Return (X, Y) of the center of cell containing provided text 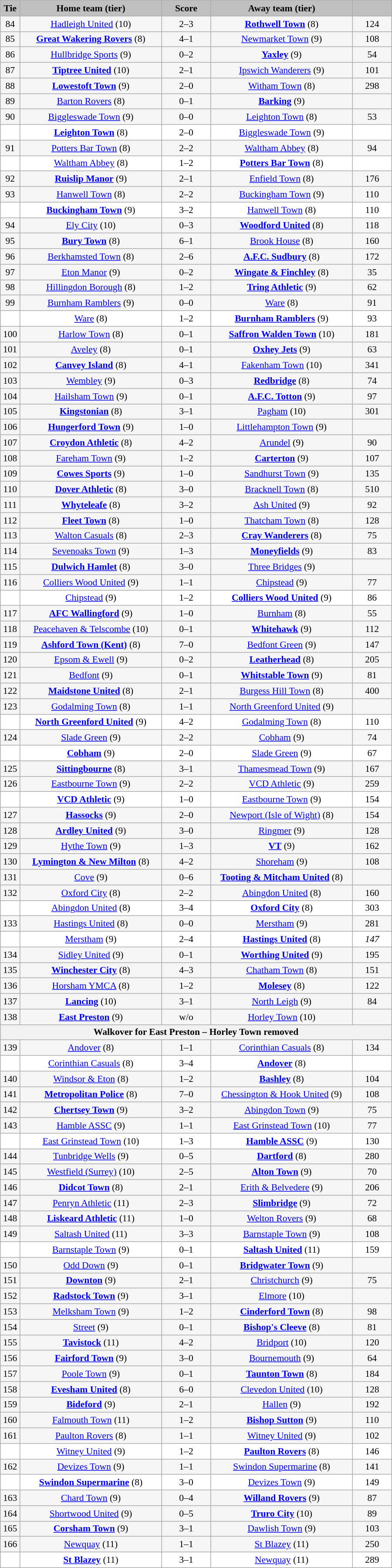
152 (10, 1296)
Metropolitan Police (8) (91, 1095)
Tavistock (11) (91, 1343)
Hillingdon Borough (8) (91, 287)
111 (10, 505)
Tring Athletic (9) (282, 287)
Penryn Athletic (11) (91, 1203)
Ipswich Wanderers (9) (282, 71)
Redbridge (8) (282, 381)
Bideford (9) (91, 1405)
Horley Town (10) (282, 1017)
Downton (9) (91, 1281)
Barton Rovers (8) (91, 101)
114 (10, 551)
115 (10, 567)
2–4 (186, 939)
Cowes Sports (9) (91, 474)
Fleet Town (8) (91, 520)
129 (10, 846)
161 (10, 1436)
Cray Wanderers (8) (282, 536)
164 (10, 1514)
35 (372, 272)
280 (372, 1156)
Pagham (10) (282, 412)
Cove (9) (91, 877)
Leatherhead (8) (282, 660)
Dulwich Hamlet (8) (91, 567)
Bournemouth (9) (282, 1358)
Ringmer (9) (282, 831)
Whyteleafe (8) (91, 505)
Fakenham Town (10) (282, 365)
Street (9) (91, 1327)
88 (10, 86)
Ruislip Manor (9) (91, 179)
AFC Wallingford (9) (91, 614)
Sittingbourne (8) (91, 769)
Tooting & Mitcham United (8) (282, 877)
117 (10, 614)
Epsom & Ewell (9) (91, 660)
158 (10, 1389)
400 (372, 691)
Bedfont (9) (91, 676)
6–0 (186, 1389)
165 (10, 1529)
Shoreham (9) (282, 862)
Croydon Athletic (8) (91, 443)
142 (10, 1110)
2–6 (186, 257)
181 (372, 334)
Dartford (8) (282, 1156)
63 (372, 350)
Maidstone United (8) (91, 691)
Fairford Town (9) (91, 1358)
Lymington & New Milton (8) (91, 862)
139 (10, 1048)
Falmouth Town (11) (91, 1420)
67 (372, 753)
Hythe Town (9) (91, 846)
Thatcham Town (8) (282, 520)
East Preston (9) (91, 1017)
Witham Town (8) (282, 86)
Moneyfields (9) (282, 551)
Barking (9) (282, 101)
Hallen (9) (282, 1405)
303 (372, 908)
Melksham Town (9) (91, 1312)
Willand Rovers (9) (282, 1498)
145 (10, 1172)
205 (372, 660)
Hassocks (9) (91, 815)
Bridport (10) (282, 1343)
Sidley United (9) (91, 955)
VT (9) (282, 846)
163 (10, 1498)
Bedfont Green (9) (282, 645)
136 (10, 986)
Rothwell Town (8) (282, 24)
Bishop Sutton (9) (282, 1420)
119 (10, 645)
Dover Athletic (8) (91, 490)
Liskeard Athletic (11) (91, 1219)
Saffron Walden Town (10) (282, 334)
Molesey (8) (282, 986)
0–6 (186, 877)
72 (372, 1203)
68 (372, 1219)
Erith & Belvedere (9) (282, 1188)
109 (10, 474)
106 (10, 427)
Windsor & Eton (8) (91, 1079)
99 (10, 303)
192 (372, 1405)
Dawlish Town (9) (282, 1529)
Woodford United (8) (282, 226)
Abingdon Town (9) (282, 1110)
Alton Town (9) (282, 1172)
62 (372, 287)
206 (372, 1188)
148 (10, 1219)
132 (10, 893)
Didcot Town (8) (91, 1188)
Lancing (10) (91, 1001)
Hadleigh United (10) (91, 24)
Brook House (8) (282, 241)
Fareham Town (9) (91, 458)
150 (10, 1265)
Whitstable Town (9) (282, 676)
w/o (186, 1017)
Walton Casuals (8) (91, 536)
Tiptree United (10) (91, 71)
Home team (tier) (91, 8)
Slimbridge (9) (282, 1203)
137 (10, 1001)
0–4 (186, 1498)
Newport (Isle of Wight) (8) (282, 815)
Yaxley (9) (282, 55)
Ardley United (9) (91, 831)
Bishop's Cleeve (8) (282, 1327)
289 (372, 1560)
131 (10, 877)
Wingate & Finchley (8) (282, 272)
Truro City (10) (282, 1514)
North Leigh (9) (282, 1001)
Thamesmead Town (9) (282, 769)
Elmore (10) (282, 1296)
Tunbridge Wells (9) (91, 1156)
Ely City (10) (91, 226)
Whitehawk (9) (282, 629)
Burgess Hill Town (8) (282, 691)
Taunton Town (8) (282, 1374)
70 (372, 1172)
113 (10, 536)
133 (10, 924)
Bury Town (8) (91, 241)
126 (10, 784)
Eton Manor (9) (91, 272)
Enfield Town (8) (282, 179)
Bashley (8) (282, 1079)
144 (10, 1156)
Radstock Town (9) (91, 1296)
195 (372, 955)
Wembley (9) (91, 381)
105 (10, 412)
Three Bridges (9) (282, 567)
Chessington & Hook United (9) (282, 1095)
Kingstonian (8) (91, 412)
Chertsey Town (9) (91, 1110)
Sevenoaks Town (9) (91, 551)
Great Wakering Rovers (8) (91, 39)
167 (372, 769)
53 (372, 117)
2–5 (186, 1172)
116 (10, 582)
Corsham Town (9) (91, 1529)
127 (10, 815)
Poole Town (9) (91, 1374)
157 (10, 1374)
Ash United (9) (282, 505)
Odd Down (9) (91, 1265)
Ashford Town (Kent) (8) (91, 645)
Berkhamsted Town (8) (91, 257)
281 (372, 924)
Welton Rovers (9) (282, 1219)
Littlehampton Town (9) (282, 427)
Newmarket Town (9) (282, 39)
Lowestoft Town (9) (91, 86)
Horsham YMCA (8) (91, 986)
Sandhurst Town (9) (282, 474)
250 (372, 1544)
Peacehaven & Telscombe (10) (91, 629)
138 (10, 1017)
Aveley (8) (91, 350)
Hullbridge Sports (9) (91, 55)
Shortwood United (9) (91, 1514)
Bridgwater Town (9) (282, 1265)
155 (10, 1343)
184 (372, 1374)
123 (10, 706)
Burnham (8) (282, 614)
125 (10, 769)
85 (10, 39)
Oxhey Jets (9) (282, 350)
301 (372, 412)
Hailsham Town (9) (91, 396)
3–3 (186, 1234)
96 (10, 257)
64 (372, 1358)
341 (372, 365)
95 (10, 241)
A.F.C. Sudbury (8) (282, 257)
Away team (tier) (282, 8)
Clevedon United (10) (282, 1389)
140 (10, 1079)
4–3 (186, 970)
Worthing United (9) (282, 955)
Tie (10, 8)
Evesham United (8) (91, 1389)
510 (372, 490)
172 (372, 257)
Walkover for East Preston – Horley Town removed (196, 1032)
156 (10, 1358)
54 (372, 55)
Cinderford Town (8) (282, 1312)
Chatham Town (8) (282, 970)
A.F.C. Totton (9) (282, 396)
Westfield (Surrey) (10) (91, 1172)
121 (10, 676)
100 (10, 334)
Hungerford Town (9) (91, 427)
Chard Town (9) (91, 1498)
Score (186, 8)
Canvey Island (8) (91, 365)
Winchester City (8) (91, 970)
143 (10, 1125)
298 (372, 86)
Carterton (9) (282, 458)
Christchurch (9) (282, 1281)
Arundel (9) (282, 443)
259 (372, 784)
83 (372, 551)
Harlow Town (8) (91, 334)
166 (10, 1544)
6–1 (186, 241)
153 (10, 1312)
55 (372, 614)
176 (372, 179)
Bracknell Town (8) (282, 490)
